Return [X, Y] of the center of cell containing provided text 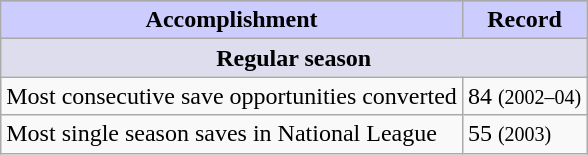
Accomplishment [232, 20]
Regular season [294, 58]
Most single season saves in National League [232, 134]
Record [524, 20]
55 (2003) [524, 134]
Most consecutive save opportunities converted [232, 96]
84 (2002–04) [524, 96]
